Determine the (X, Y) coordinate at the center of the cell enclosing the given text.  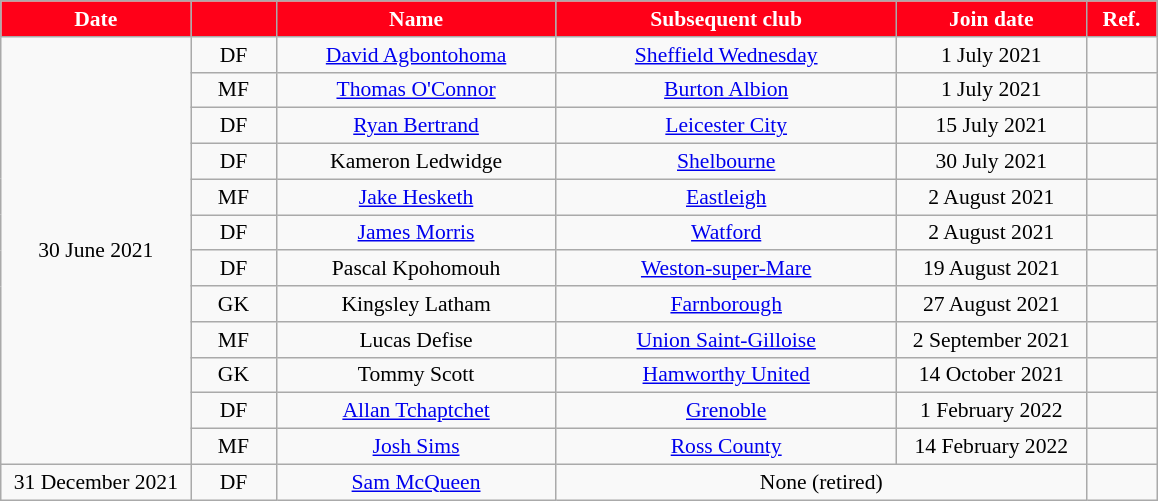
31 December 2021 (96, 482)
James Morris (416, 233)
Name (416, 19)
Hamworthy United (726, 375)
Shelbourne (726, 162)
14 October 2021 (991, 375)
None (retired) (821, 482)
27 August 2021 (991, 304)
Sam McQueen (416, 482)
Sheffield Wednesday (726, 55)
Pascal Kpohomouh (416, 269)
Join date (991, 19)
Burton Albion (726, 90)
Union Saint-Gilloise (726, 340)
1 February 2022 (991, 411)
Ross County (726, 447)
Ref. (1121, 19)
Josh Sims (416, 447)
Lucas Defise (416, 340)
Allan Tchaptchet (416, 411)
30 June 2021 (96, 251)
Leicester City (726, 126)
Weston-super-Mare (726, 269)
Thomas O'Connor (416, 90)
Kingsley Latham (416, 304)
Jake Hesketh (416, 197)
15 July 2021 (991, 126)
Eastleigh (726, 197)
Grenoble (726, 411)
Watford (726, 233)
2 September 2021 (991, 340)
Ryan Bertrand (416, 126)
Tommy Scott (416, 375)
Farnborough (726, 304)
David Agbontohoma (416, 55)
30 July 2021 (991, 162)
Kameron Ledwidge (416, 162)
Date (96, 19)
14 February 2022 (991, 447)
19 August 2021 (991, 269)
Subsequent club (726, 19)
